Find where the given text appears and provide that cell's center as (x, y) coordinate. 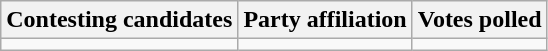
Votes polled (480, 20)
Contesting candidates (120, 20)
Party affiliation (325, 20)
